Return the [x, y] coordinate for the center point of the cell that contains the specified text.  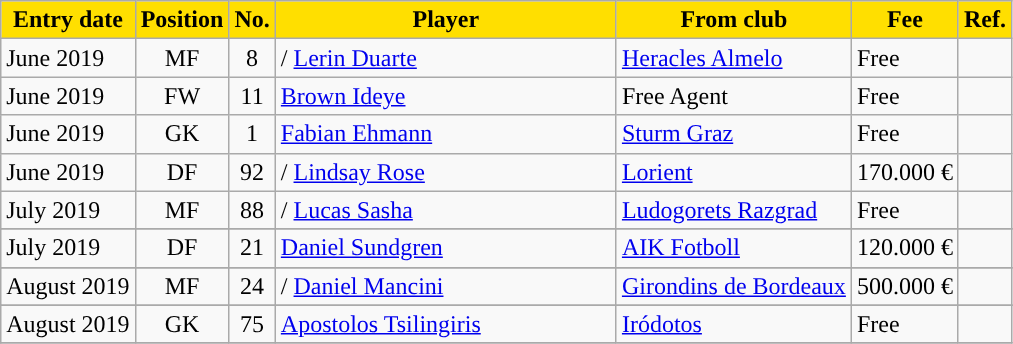
Lorient [734, 172]
From club [734, 20]
Fabian Ehmann [446, 134]
170.000 € [904, 172]
500.000 € [904, 286]
Fee [904, 20]
FW [182, 96]
Daniel Sundgren [446, 248]
Free Agent [734, 96]
Iródotos [734, 324]
Heracles Almelo [734, 58]
Position [182, 20]
120.000 € [904, 248]
11 [252, 96]
/ Lerin Duarte [446, 58]
88 [252, 210]
Player [446, 20]
75 [252, 324]
21 [252, 248]
Sturm Graz [734, 134]
No. [252, 20]
1 [252, 134]
92 [252, 172]
Brown Ideye [446, 96]
Ref. [984, 20]
8 [252, 58]
/ Lucas Sasha [446, 210]
Girondins de Bordeaux [734, 286]
/ Lindsay Rose [446, 172]
AIK Fotboll [734, 248]
Ludogorets Razgrad [734, 210]
Entry date [68, 20]
Apostolos Tsilingiris [446, 324]
24 [252, 286]
/ Daniel Mancini [446, 286]
